Pinpoint the cell where the given text exists, returning its (x, y) midpoint coordinate. 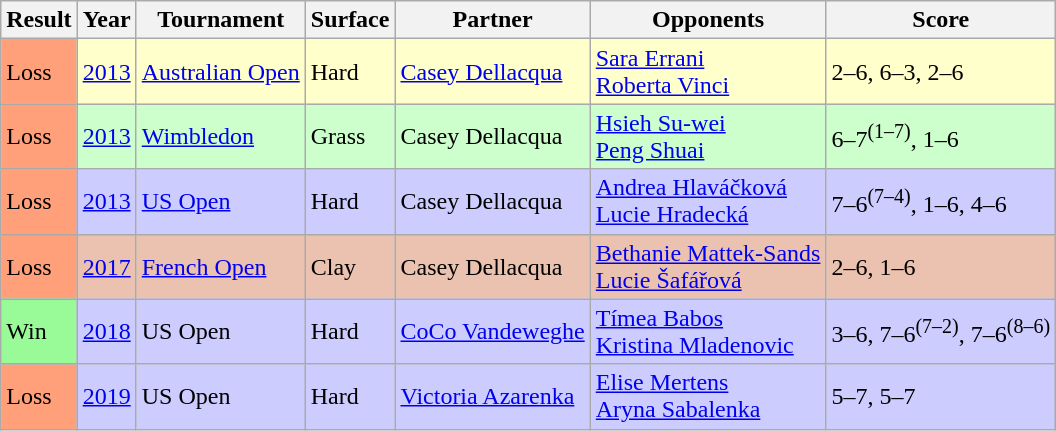
Year (106, 20)
Result (39, 20)
Hsieh Su-wei Peng Shuai (708, 136)
3–6, 7–6(7–2), 7–6(8–6) (941, 332)
Bethanie Mattek-Sands Lucie Šafářová (708, 266)
6–7(1–7), 1–6 (941, 136)
Score (941, 20)
2–6, 1–6 (941, 266)
French Open (220, 266)
Grass (350, 136)
Wimbledon (220, 136)
Australian Open (220, 72)
Elise Mertens Aryna Sabalenka (708, 396)
2–6, 6–3, 2–6 (941, 72)
Sara Errani Roberta Vinci (708, 72)
Tournament (220, 20)
2019 (106, 396)
Victoria Azarenka (492, 396)
5–7, 5–7 (941, 396)
Opponents (708, 20)
Tímea Babos Kristina Mladenovic (708, 332)
Win (39, 332)
CoCo Vandeweghe (492, 332)
2017 (106, 266)
Surface (350, 20)
Clay (350, 266)
Andrea Hlaváčková Lucie Hradecká (708, 202)
2018 (106, 332)
Partner (492, 20)
7–6(7–4), 1–6, 4–6 (941, 202)
